Detect which cell encompasses the target text, then output its (x, y) center coordinate. 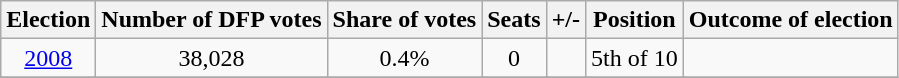
Share of votes (404, 20)
+/- (566, 20)
Position (634, 20)
Number of DFP votes (212, 20)
Election (48, 20)
5th of 10 (634, 58)
38,028 (212, 58)
Seats (514, 20)
2008 (48, 58)
Outcome of election (790, 20)
0 (514, 58)
0.4% (404, 58)
